Search for the cell housing the specified text and yield its [X, Y] center coordinate. 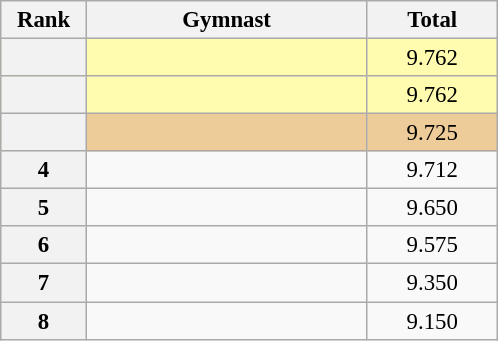
8 [44, 321]
9.350 [432, 283]
6 [44, 245]
9.575 [432, 245]
9.650 [432, 208]
Gymnast [226, 20]
9.150 [432, 321]
Total [432, 20]
Rank [44, 20]
9.712 [432, 170]
9.725 [432, 133]
7 [44, 283]
5 [44, 208]
4 [44, 170]
